Locate the cell with the specified text and output its [x, y] center coordinate. 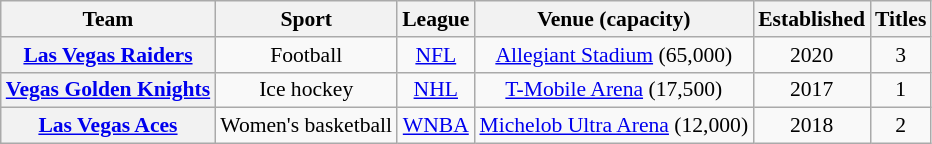
Sport [306, 19]
3 [900, 55]
Ice hockey [306, 90]
League [436, 19]
Titles [900, 19]
Las Vegas Raiders [108, 55]
Women's basketball [306, 126]
NFL [436, 55]
Allegiant Stadium (65,000) [614, 55]
Established [812, 19]
2 [900, 126]
NHL [436, 90]
Michelob Ultra Arena (12,000) [614, 126]
2020 [812, 55]
Football [306, 55]
Team [108, 19]
Venue (capacity) [614, 19]
WNBA [436, 126]
Las Vegas Aces [108, 126]
Vegas Golden Knights [108, 90]
1 [900, 90]
2017 [812, 90]
2018 [812, 126]
T-Mobile Arena (17,500) [614, 90]
